Return the (x, y) coordinate for the center point of the cell that contains the specified text.  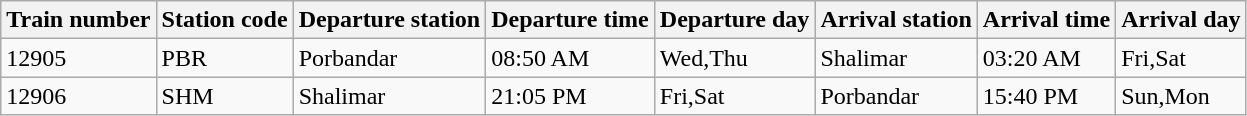
SHM (224, 96)
08:50 AM (570, 58)
Departure station (390, 20)
21:05 PM (570, 96)
Station code (224, 20)
Arrival station (896, 20)
Arrival day (1181, 20)
03:20 AM (1046, 58)
Sun,Mon (1181, 96)
PBR (224, 58)
15:40 PM (1046, 96)
12905 (78, 58)
Departure time (570, 20)
Train number (78, 20)
Departure day (734, 20)
12906 (78, 96)
Wed,Thu (734, 58)
Arrival time (1046, 20)
